Scan for the cell matching the given text and deliver its (x, y) coordinate at center. 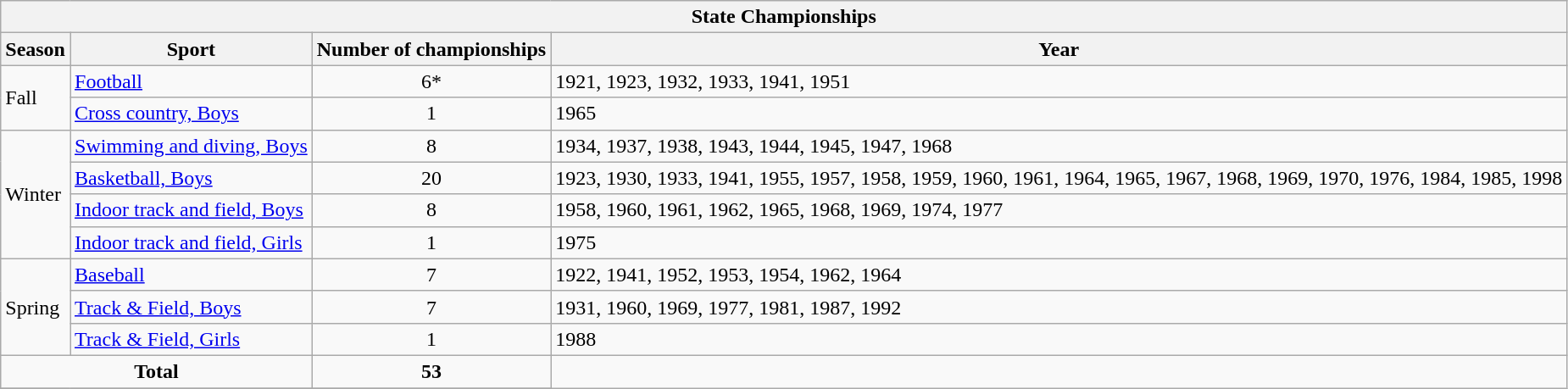
Indoor track and field, Boys (191, 210)
20 (431, 178)
Spring (36, 307)
Track & Field, Girls (191, 339)
1923, 1930, 1933, 1941, 1955, 1957, 1958, 1959, 1960, 1961, 1964, 1965, 1967, 1968, 1969, 1970, 1976, 1984, 1985, 1998 (1059, 178)
1921, 1923, 1932, 1933, 1941, 1951 (1059, 81)
Baseball (191, 275)
53 (431, 371)
Cross country, Boys (191, 114)
Number of championships (431, 49)
Track & Field, Boys (191, 307)
1988 (1059, 339)
State Championships (784, 17)
1975 (1059, 242)
Basketball, Boys (191, 178)
Football (191, 81)
Year (1059, 49)
Season (36, 49)
1934, 1937, 1938, 1943, 1944, 1945, 1947, 1968 (1059, 146)
1965 (1059, 114)
Winter (36, 194)
Indoor track and field, Girls (191, 242)
Swimming and diving, Boys (191, 146)
Total (157, 371)
1931, 1960, 1969, 1977, 1981, 1987, 1992 (1059, 307)
Fall (36, 97)
6* (431, 81)
1958, 1960, 1961, 1962, 1965, 1968, 1969, 1974, 1977 (1059, 210)
1922, 1941, 1952, 1953, 1954, 1962, 1964 (1059, 275)
Sport (191, 49)
